Return the (x, y) coordinate for the center point of the cell that contains the specified text.  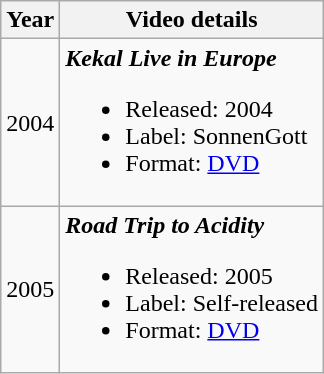
Kekal Live in EuropeReleased: 2004Label: SonnenGottFormat: DVD (192, 122)
Road Trip to AcidityReleased: 2005Label: Self-releasedFormat: DVD (192, 290)
Year (30, 20)
2004 (30, 122)
2005 (30, 290)
Video details (192, 20)
